Provide the (x, y) coordinate of the cell's center where the given text is located.  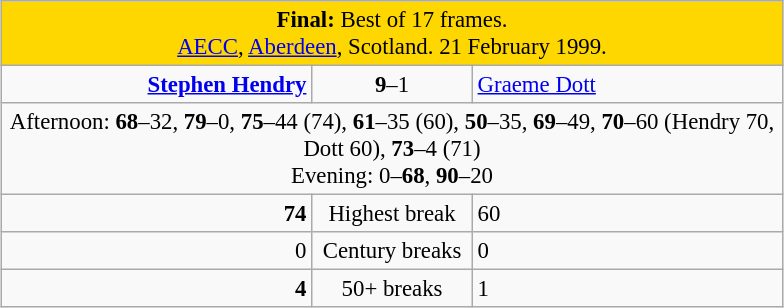
Afternoon: 68–32, 79–0, 75–44 (74), 61–35 (60), 50–35, 69–49, 70–60 (Hendry 70, Dott 60), 73–4 (71)Evening: 0–68, 90–20 (392, 149)
74 (156, 214)
1 (628, 289)
4 (156, 289)
60 (628, 214)
9–1 (392, 85)
Century breaks (392, 251)
Highest break (392, 214)
Final: Best of 17 frames.AECC, Aberdeen, Scotland. 21 February 1999. (392, 34)
Stephen Hendry (156, 85)
Graeme Dott (628, 85)
50+ breaks (392, 289)
